Return the [x, y] coordinate for the center point of the cell that contains the specified text.  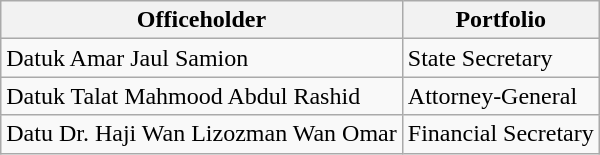
Portfolio [500, 20]
Datuk Talat Mahmood Abdul Rashid [202, 96]
Financial Secretary [500, 134]
State Secretary [500, 58]
Datu Dr. Haji Wan Lizozman Wan Omar [202, 134]
Datuk Amar Jaul Samion [202, 58]
Officeholder [202, 20]
Attorney-General [500, 96]
